Output the [X, Y] coordinate of the center of the cell containing the given text.  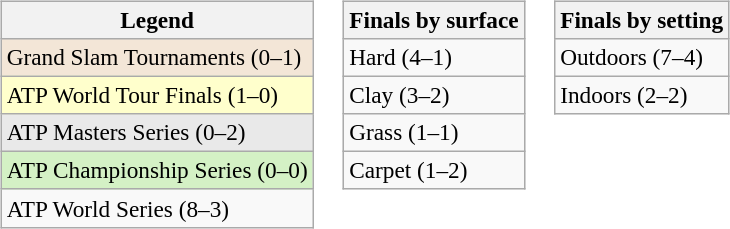
Legend [157, 20]
ATP Championship Series (0–0) [157, 171]
Grand Slam Tournaments (0–1) [157, 57]
Finals by setting [642, 20]
Hard (4–1) [434, 57]
Finals by surface [434, 20]
ATP World Tour Finals (1–0) [157, 95]
Indoors (2–2) [642, 95]
Grass (1–1) [434, 133]
Outdoors (7–4) [642, 57]
ATP Masters Series (0–2) [157, 133]
ATP World Series (8–3) [157, 208]
Carpet (1–2) [434, 171]
Clay (3–2) [434, 95]
